For the text-containing cell, return its midpoint in (X, Y) coordinate format. 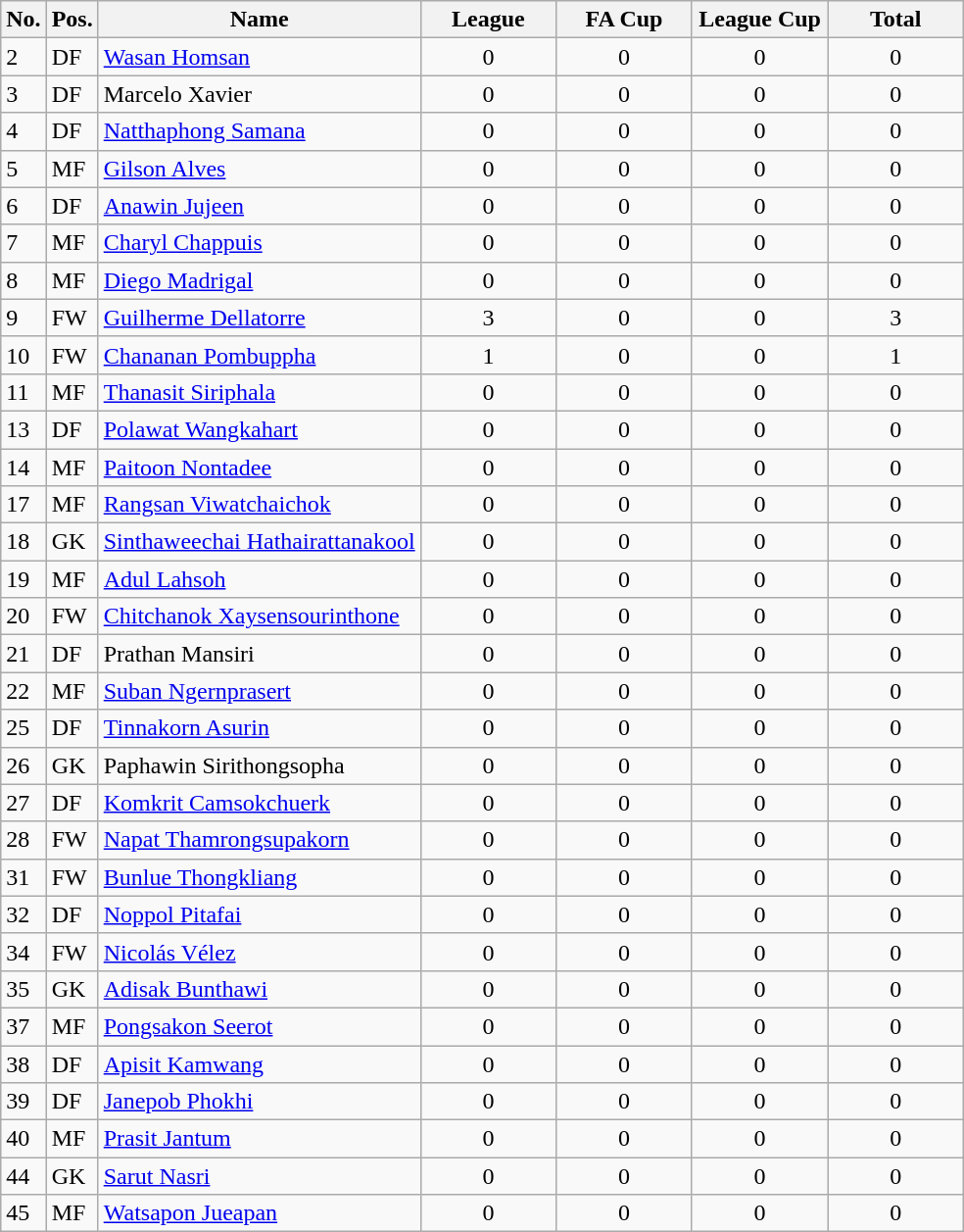
21 (24, 654)
Adul Lahsoh (259, 579)
Sinthaweechai Hathairattanakool (259, 542)
Sarut Nasri (259, 1176)
4 (24, 131)
Paitoon Nontadee (259, 468)
Suban Ngernprasert (259, 691)
Total (895, 20)
45 (24, 1213)
37 (24, 1026)
Anawin Jujeen (259, 206)
Gilson Alves (259, 169)
Nicolás Vélez (259, 952)
Noppol Pitafai (259, 914)
20 (24, 616)
44 (24, 1176)
Adisak Bunthawi (259, 989)
Chananan Pombuppha (259, 355)
League Cup (760, 20)
No. (24, 20)
10 (24, 355)
32 (24, 914)
Polawat Wangkahart (259, 429)
7 (24, 243)
Janepob Phokhi (259, 1102)
Tinnakorn Asurin (259, 728)
17 (24, 505)
25 (24, 728)
27 (24, 803)
Natthaphong Samana (259, 131)
38 (24, 1063)
19 (24, 579)
Prasit Jantum (259, 1139)
14 (24, 468)
18 (24, 542)
Guilherme Dellatorre (259, 318)
11 (24, 392)
31 (24, 877)
Paphawin Sirithongsopha (259, 765)
39 (24, 1102)
Name (259, 20)
13 (24, 429)
26 (24, 765)
2 (24, 57)
Wasan Homsan (259, 57)
6 (24, 206)
35 (24, 989)
Rangsan Viwatchaichok (259, 505)
Komkrit Camsokchuerk (259, 803)
5 (24, 169)
Diego Madrigal (259, 280)
Pos. (72, 20)
34 (24, 952)
Thanasit Siriphala (259, 392)
Charyl Chappuis (259, 243)
Napat Thamrongsupakorn (259, 840)
28 (24, 840)
22 (24, 691)
Watsapon Jueapan (259, 1213)
League (488, 20)
40 (24, 1139)
8 (24, 280)
Bunlue Thongkliang (259, 877)
Pongsakon Seerot (259, 1026)
Apisit Kamwang (259, 1063)
9 (24, 318)
Prathan Mansiri (259, 654)
Marcelo Xavier (259, 94)
Chitchanok Xaysensourinthone (259, 616)
FA Cup (625, 20)
